Return [x, y] of the center of cell containing provided text 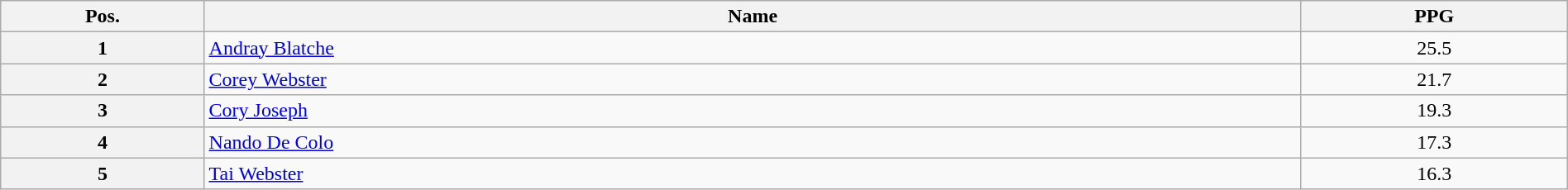
Tai Webster [753, 173]
17.3 [1434, 142]
16.3 [1434, 173]
19.3 [1434, 111]
Pos. [103, 17]
Cory Joseph [753, 111]
25.5 [1434, 48]
Nando De Colo [753, 142]
1 [103, 48]
Name [753, 17]
4 [103, 142]
Andray Blatche [753, 48]
PPG [1434, 17]
3 [103, 111]
2 [103, 79]
Corey Webster [753, 79]
5 [103, 173]
21.7 [1434, 79]
